Capture the cell that displays the provided text and extract its [x, y] central coordinate. 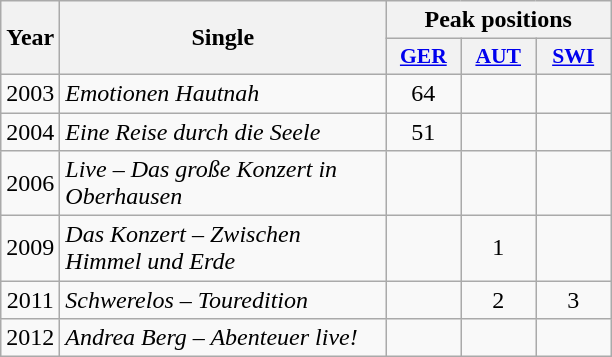
51 [424, 131]
Live – Das große Konzert in Oberhausen [223, 184]
Year [30, 38]
Schwerelos – Touredition [223, 300]
2 [498, 300]
Emotionen Hautnah [223, 93]
Andrea Berg – Abenteuer live! [223, 338]
64 [424, 93]
2003 [30, 93]
Eine Reise durch die Seele [223, 131]
AUT [498, 57]
2009 [30, 248]
Das Konzert – Zwischen Himmel und Erde [223, 248]
2011 [30, 300]
1 [498, 248]
Single [223, 38]
2004 [30, 131]
GER [424, 57]
Peak positions [498, 20]
SWI [574, 57]
2012 [30, 338]
3 [574, 300]
2006 [30, 184]
